From the cell containing the given text, extract its center point as (X, Y) coordinate. 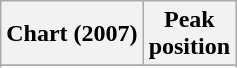
Peakposition (189, 34)
Chart (2007) (72, 34)
